Output the [x, y] coordinate of the center of the cell containing the given text.  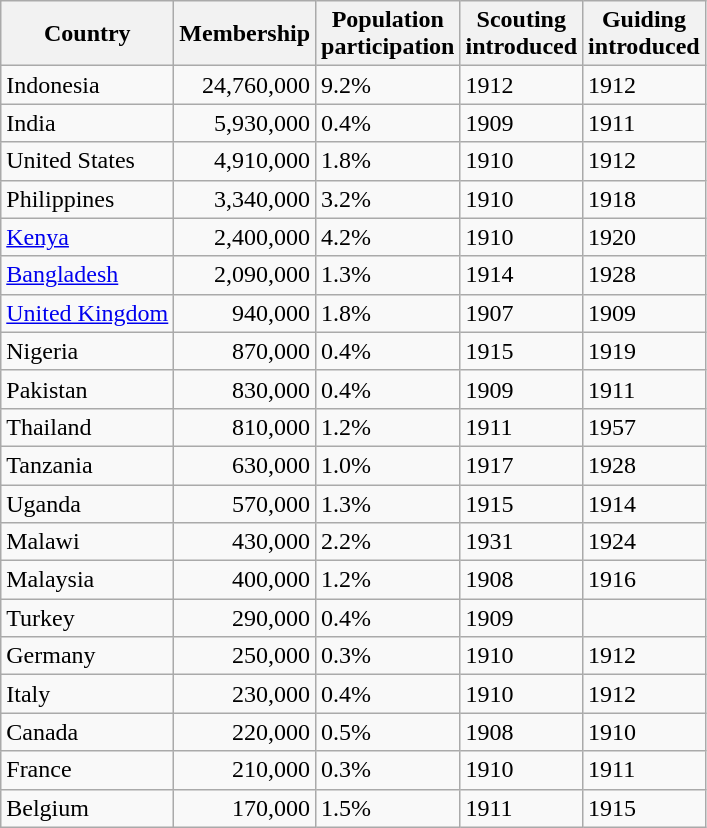
5,930,000 [245, 123]
Malawi [88, 542]
Malaysia [88, 580]
4.2% [388, 237]
1919 [644, 351]
Thailand [88, 427]
2,090,000 [245, 275]
0.5% [388, 732]
430,000 [245, 542]
Canada [88, 732]
1957 [644, 427]
Guidingintroduced [644, 34]
290,000 [245, 618]
Country [88, 34]
4,910,000 [245, 161]
3.2% [388, 199]
870,000 [245, 351]
250,000 [245, 656]
830,000 [245, 389]
Indonesia [88, 85]
Scoutingintroduced [522, 34]
9.2% [388, 85]
1918 [644, 199]
1916 [644, 580]
Uganda [88, 503]
Tanzania [88, 465]
1920 [644, 237]
India [88, 123]
Bangladesh [88, 275]
3,340,000 [245, 199]
1907 [522, 313]
1924 [644, 542]
Italy [88, 694]
Turkey [88, 618]
170,000 [245, 808]
2,400,000 [245, 237]
810,000 [245, 427]
Germany [88, 656]
940,000 [245, 313]
Kenya [88, 237]
1.5% [388, 808]
2.2% [388, 542]
220,000 [245, 732]
1931 [522, 542]
France [88, 770]
Membership [245, 34]
630,000 [245, 465]
24,760,000 [245, 85]
1917 [522, 465]
230,000 [245, 694]
570,000 [245, 503]
210,000 [245, 770]
400,000 [245, 580]
Nigeria [88, 351]
1.0% [388, 465]
Philippines [88, 199]
Populationparticipation [388, 34]
United Kingdom [88, 313]
United States [88, 161]
Belgium [88, 808]
Pakistan [88, 389]
